Find where the given text appears and provide that cell's center as [x, y] coordinate. 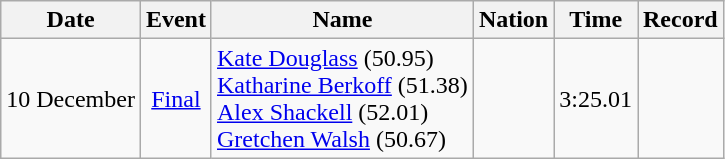
Kate Douglass (50.95)Katharine Berkoff (51.38)Alex Shackell (52.01)Gretchen Walsh (50.67) [342, 98]
Name [342, 20]
Final [176, 98]
Event [176, 20]
10 December [71, 98]
Date [71, 20]
3:25.01 [596, 98]
Record [681, 20]
Nation [513, 20]
Time [596, 20]
